Search for the cell housing the specified text and yield its [X, Y] center coordinate. 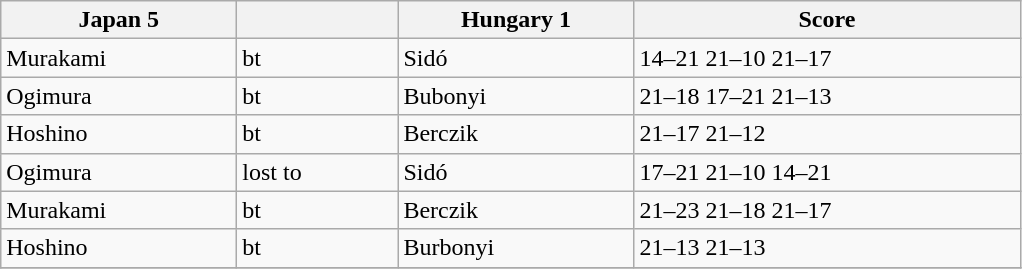
Burbonyi [516, 248]
21–17 21–12 [827, 134]
lost to [318, 172]
17–21 21–10 14–21 [827, 172]
Hungary 1 [516, 20]
21–23 21–18 21–17 [827, 210]
Japan 5 [119, 20]
14–21 21–10 21–17 [827, 58]
Bubonyi [516, 96]
Score [827, 20]
21–13 21–13 [827, 248]
21–18 17–21 21–13 [827, 96]
